Detect which cell encompasses the target text, then output its (X, Y) center coordinate. 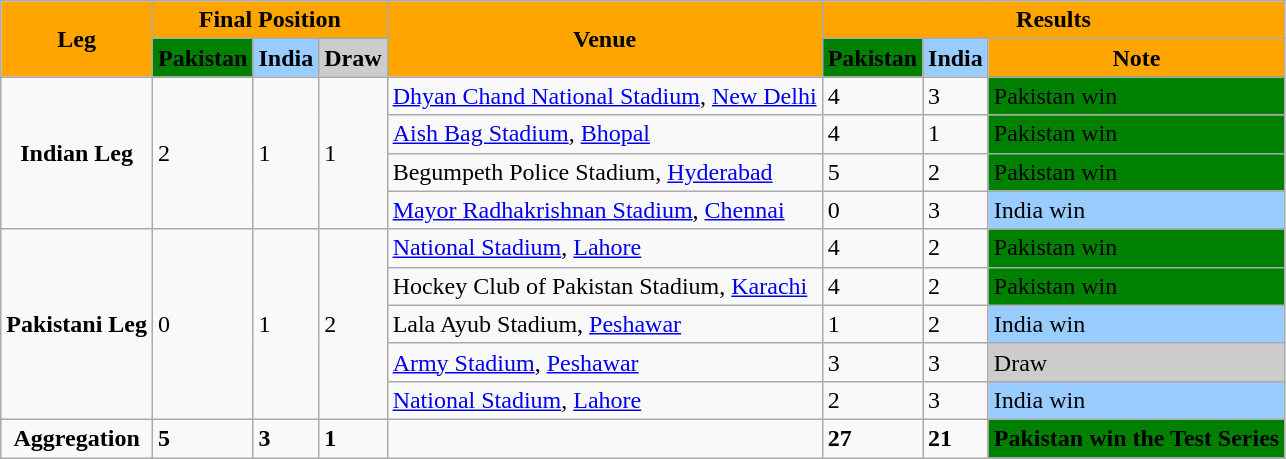
Hockey Club of Pakistan Stadium, Karachi (604, 286)
Army Stadium, Peshawar (604, 362)
Lala Ayub Stadium, Peshawar (604, 324)
Indian Leg (77, 153)
Dhyan Chand National Stadium, New Delhi (604, 96)
Aggregation (77, 438)
27 (872, 438)
Leg (77, 39)
Note (1136, 58)
Venue (604, 39)
Mayor Radhakrishnan Stadium, Chennai (604, 210)
Results (1054, 20)
Final Position (270, 20)
Aish Bag Stadium, Bhopal (604, 134)
Pakistan win the Test Series (1136, 438)
21 (956, 438)
Begumpeth Police Stadium, Hyderabad (604, 172)
Pakistani Leg (77, 324)
